Extract the [x, y] coordinate from the center of the cell holding the provided text.  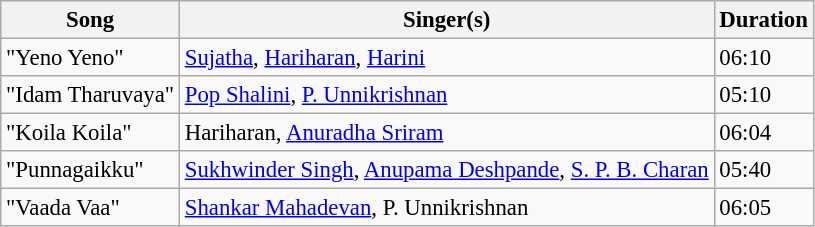
Hariharan, Anuradha Sriram [446, 133]
Singer(s) [446, 20]
Sujatha, Hariharan, Harini [446, 58]
"Koila Koila" [90, 133]
Sukhwinder Singh, Anupama Deshpande, S. P. B. Charan [446, 170]
06:05 [764, 208]
06:10 [764, 58]
Duration [764, 20]
"Yeno Yeno" [90, 58]
Song [90, 20]
"Vaada Vaa" [90, 208]
05:40 [764, 170]
Pop Shalini, P. Unnikrishnan [446, 95]
06:04 [764, 133]
Shankar Mahadevan, P. Unnikrishnan [446, 208]
05:10 [764, 95]
"Idam Tharuvaya" [90, 95]
"Punnagaikku" [90, 170]
